Identify which cell holds the provided text, then report its (X, Y) central coordinate. 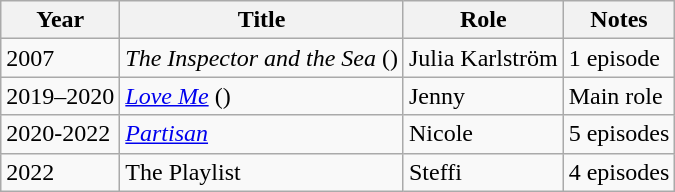
Main role (619, 96)
4 episodes (619, 172)
Partisan (262, 134)
5 episodes (619, 134)
2020-2022 (60, 134)
Title (262, 20)
Nicole (483, 134)
Steffi (483, 172)
2019–2020 (60, 96)
Year (60, 20)
Role (483, 20)
Jenny (483, 96)
The Inspector and the Sea () (262, 58)
2022 (60, 172)
1 episode (619, 58)
The Playlist (262, 172)
Julia Karlström (483, 58)
Love Me () (262, 96)
2007 (60, 58)
Notes (619, 20)
